Identify which cell holds the provided text, then report its (x, y) central coordinate. 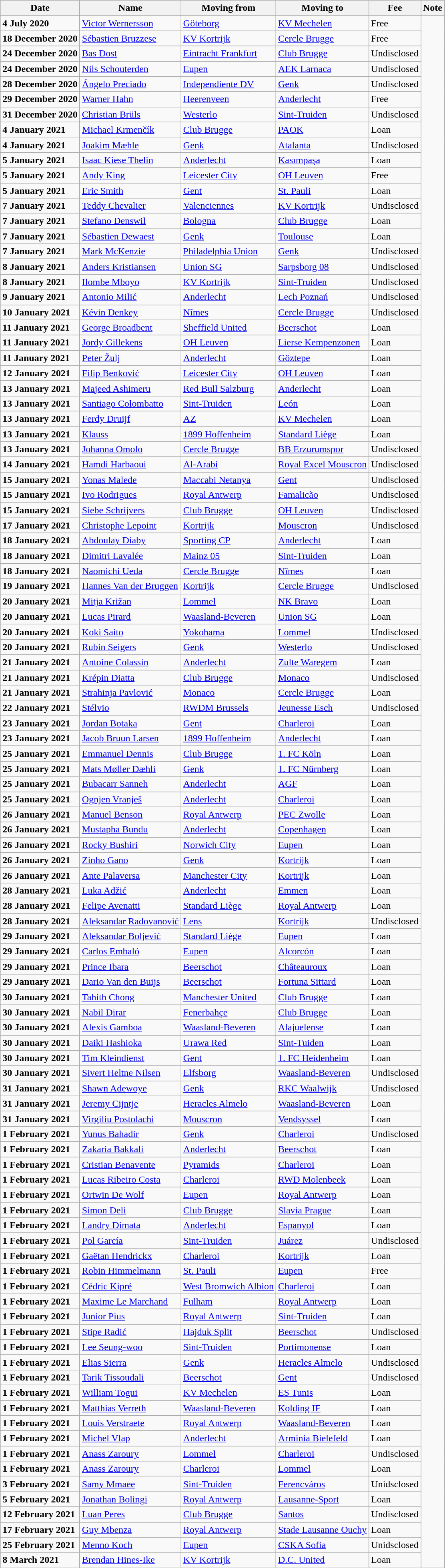
Copenhagen (322, 830)
Lee Seung-woo (130, 1347)
12 January 2021 (40, 373)
Stade Lausanne Ouchy (322, 1530)
9 January 2021 (40, 297)
Yonas Malede (130, 480)
Kasımpaşa (322, 160)
Antoine Colassin (130, 662)
Urawa Red (228, 1043)
Lucas Ribeiro Costa (130, 1180)
Koki Saito (130, 632)
29 December 2020 (40, 99)
Rocky Bushiri (130, 845)
Manuel Benson (130, 814)
Mainz 05 (228, 556)
Carlos Embaló (130, 952)
1. FC Nürnberg (322, 769)
Emmanuel Dennis (130, 754)
Slavia Prague (322, 1210)
Sint-Tuiden (322, 1043)
Filip Benković (130, 373)
Dimitri Lavalée (130, 556)
3 February 2021 (40, 1484)
Portimonense (322, 1347)
Prince Ibara (130, 967)
Menno Koch (130, 1545)
Nils Schouterden (130, 69)
Michael Krmenčík (130, 130)
Sporting CP (228, 541)
Emmen (322, 890)
West Bromwich Albion (228, 1286)
Fulham (228, 1301)
ES Tunis (322, 1392)
Red Bull Salzburg (228, 388)
Jacob Bruun Larsen (130, 738)
19 January 2021 (40, 586)
Cédric Kipré (130, 1286)
Christian Brüls (130, 114)
Norwich City (228, 845)
Moving to (322, 8)
Independiente DV (228, 84)
Landry Dimata (130, 1225)
25 February 2021 (40, 1545)
George Broadbent (130, 327)
Rubin Seigers (130, 647)
Luan Peres (130, 1514)
18 December 2020 (40, 38)
Michel Vlap (130, 1438)
BB Erzurumspor (322, 449)
Fee (395, 8)
Jonathan Bolingi (130, 1499)
Yunus Bahadir (130, 1134)
Joakim Mæhle (130, 145)
Sivert Heltne Nilsen (130, 1073)
Junior Pius (130, 1317)
D.C. United (322, 1560)
Ortwin De Wolf (130, 1195)
Luka Adžić (130, 890)
Atalanta (322, 145)
Nabil Dirar (130, 1012)
Victor Wernersson (130, 23)
Ilombe Mboyo (130, 282)
Mustapha Bundu (130, 830)
CSKA Sofia (322, 1545)
Klauss (130, 434)
14 January 2021 (40, 465)
Brendan Hines-Ike (130, 1560)
Hannes Van der Bruggen (130, 586)
Anders Kristiansen (130, 267)
Sarpsborg 08 (322, 267)
RWDM Brussels (228, 708)
5 February 2021 (40, 1499)
Ivo Rodrigues (130, 495)
1. FC Heidenheim (322, 1058)
Virgiliu Postolachi (130, 1119)
Ángelo Preciado (130, 84)
Heerenveen (228, 99)
Philadelphia Union (228, 251)
Ferencváros (322, 1484)
Zakaria Bakkali (130, 1149)
Alexis Gamboa (130, 1027)
Alcorcón (322, 952)
Lausanne-Sport (322, 1499)
Espanyol (322, 1225)
Peter Žulj (130, 358)
Antonio Milić (130, 297)
Zinho Gano (130, 860)
17 February 2021 (40, 1530)
Majeed Ashimeru (130, 388)
AEK Larnaca (322, 69)
Toulouse (322, 236)
Göztepe (322, 358)
Ferdy Druijf (130, 419)
León (322, 403)
William Togui (130, 1392)
Eric Smith (130, 191)
Sébastien Dewaest (130, 236)
Naomichi Ueda (130, 571)
Gaëtan Hendrickx (130, 1256)
Stélvio (130, 708)
Pol García (130, 1241)
Sheffield United (228, 327)
Jordan Botaka (130, 723)
Manchester City (228, 875)
Mark McKenzie (130, 251)
Johanna Omolo (130, 449)
Cristian Benavente (130, 1165)
Tarik Tissoudali (130, 1377)
Ante Palaversa (130, 875)
Matthias Verreth (130, 1408)
PAOK (322, 130)
Fenerbahçe (228, 1012)
Göteborg (228, 23)
Dario Van den Buijs (130, 982)
Bas Dost (130, 54)
Abdoulay Diaby (130, 541)
Jeunesse Esch (322, 708)
Strahinja Pavlović (130, 693)
Alajuelense (322, 1027)
Santiago Colombatto (130, 403)
Valenciennes (228, 206)
Date (40, 8)
Famalicão (322, 495)
Lucas Pirard (130, 616)
Hamdi Harbaoui (130, 465)
Kolding IF (322, 1408)
4 July 2020 (40, 23)
31 December 2020 (40, 114)
Isaac Kiese Thelin (130, 160)
Maccabi Netanya (228, 480)
Fortuna Sittard (322, 982)
Krépin Diatta (130, 678)
Lierse Kempenzonen (322, 343)
Arminia Bielefeld (322, 1438)
Sébastien Bruzzese (130, 38)
Siebe Schrijvers (130, 510)
AZ (228, 419)
Elias Sierra (130, 1362)
Lens (228, 921)
Teddy Chevalier (130, 206)
Guy Mbenza (130, 1530)
Robin Himmelmann (130, 1271)
12 February 2021 (40, 1514)
Name (130, 8)
22 January 2021 (40, 708)
Louis Verstraete (130, 1423)
Stipe Radić (130, 1332)
Warner Hahn (130, 99)
Note (433, 8)
Samy Mmaee (130, 1484)
Manchester United (228, 997)
Tim Kleindienst (130, 1058)
Bologna (228, 221)
Elfsborg (228, 1073)
Hajduk Split (228, 1332)
Aleksandar Radovanović (130, 921)
Ognjen Vranješ (130, 799)
RKC Waalwijk (322, 1088)
Andy King (130, 175)
Zulte Waregem (322, 662)
Eintracht Frankfurt (228, 54)
RWD Molenbeek (322, 1180)
Châteauroux (322, 967)
Felipe Avenatti (130, 906)
Pyramids (228, 1165)
Mitja Križan (130, 601)
Moving from (228, 8)
Shawn Adewoye (130, 1088)
Simon Deli (130, 1210)
Tahith Chong (130, 997)
Al-Arabi (228, 465)
17 January 2021 (40, 525)
Kévin Denkey (130, 312)
Royal Excel Mouscron (322, 465)
28 December 2020 (40, 84)
Aleksandar Boljević (130, 936)
Daiki Hashioka (130, 1043)
Juárez (322, 1241)
Vendsyssel (322, 1119)
NK Bravo (322, 601)
Jordy Gillekens (130, 343)
Jeremy Cijntje (130, 1103)
AGF (322, 784)
10 January 2021 (40, 312)
1. FC Köln (322, 754)
Bubacarr Sanneh (130, 784)
Maxime Le Marchand (130, 1301)
Christophe Lepoint (130, 525)
PEC Zwolle (322, 814)
Mats Møller Dæhli (130, 769)
Stefano Denswil (130, 221)
8 March 2021 (40, 1560)
Yokohama (228, 632)
Santos (322, 1514)
Lech Poznań (322, 297)
